Return [X, Y] of the center of cell containing provided text 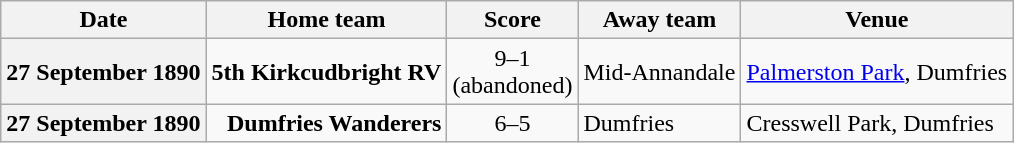
Date [104, 20]
9–1(abandoned) [512, 72]
Home team [326, 20]
Dumfries Wanderers [326, 123]
Palmerston Park, Dumfries [877, 72]
5th Kirkcudbright RV [326, 72]
Mid-Annandale [660, 72]
Dumfries [660, 123]
6–5 [512, 123]
Cresswell Park, Dumfries [877, 123]
Score [512, 20]
Venue [877, 20]
Away team [660, 20]
